From the cell containing the given text, extract its center point as [X, Y] coordinate. 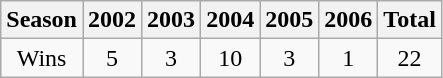
2005 [290, 20]
2003 [172, 20]
22 [410, 58]
10 [230, 58]
Total [410, 20]
2004 [230, 20]
2002 [112, 20]
2006 [348, 20]
5 [112, 58]
Season [42, 20]
1 [348, 58]
Wins [42, 58]
